From the cell containing the given text, extract its center point as [x, y] coordinate. 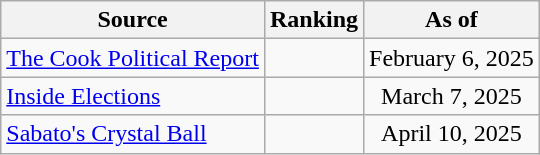
April 10, 2025 [452, 134]
Inside Elections [133, 96]
Source [133, 20]
Ranking [314, 20]
As of [452, 20]
March 7, 2025 [452, 96]
February 6, 2025 [452, 58]
Sabato's Crystal Ball [133, 134]
The Cook Political Report [133, 58]
